Return the [X, Y] coordinate for the center point of the cell that contains the specified text.  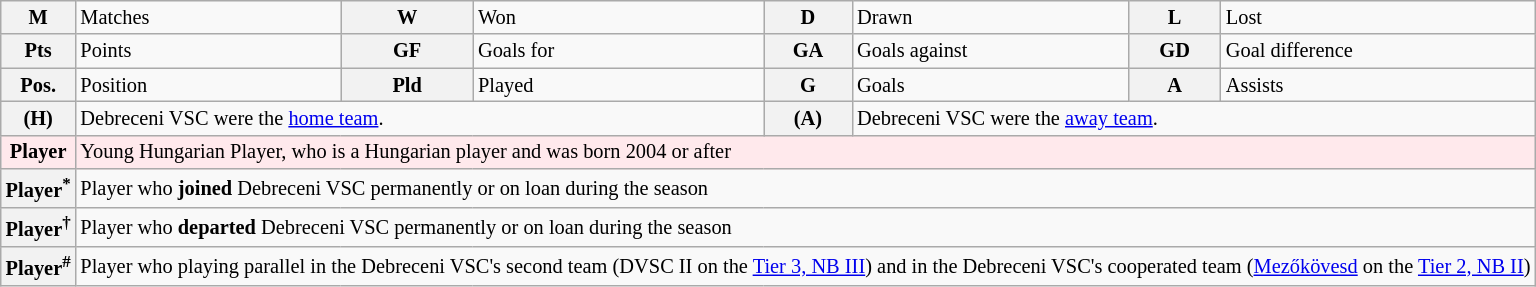
Lost [1378, 17]
GA [808, 51]
L [1174, 17]
Matches [209, 17]
A [1174, 85]
Played [618, 85]
(A) [808, 118]
Position [209, 85]
GF [407, 51]
Goals against [990, 51]
Debreceni VSC were the home team. [420, 118]
Player who departed Debreceni VSC permanently or on loan during the season [806, 228]
Player who joined Debreceni VSC permanently or on loan during the season [806, 188]
Player† [38, 228]
Assists [1378, 85]
M [38, 17]
W [407, 17]
Player* [38, 188]
Player [38, 152]
Points [209, 51]
Won [618, 17]
Goals [990, 85]
(H) [38, 118]
Drawn [990, 17]
GD [1174, 51]
Young Hungarian Player, who is a Hungarian player and was born 2004 or after [806, 152]
Pts [38, 51]
D [808, 17]
Goal difference [1378, 51]
Pos. [38, 85]
Goals for [618, 51]
G [808, 85]
Debreceni VSC were the away team. [1194, 118]
Pld [407, 85]
Player# [38, 266]
